Pinpoint the cell where the given text exists, returning its [X, Y] midpoint coordinate. 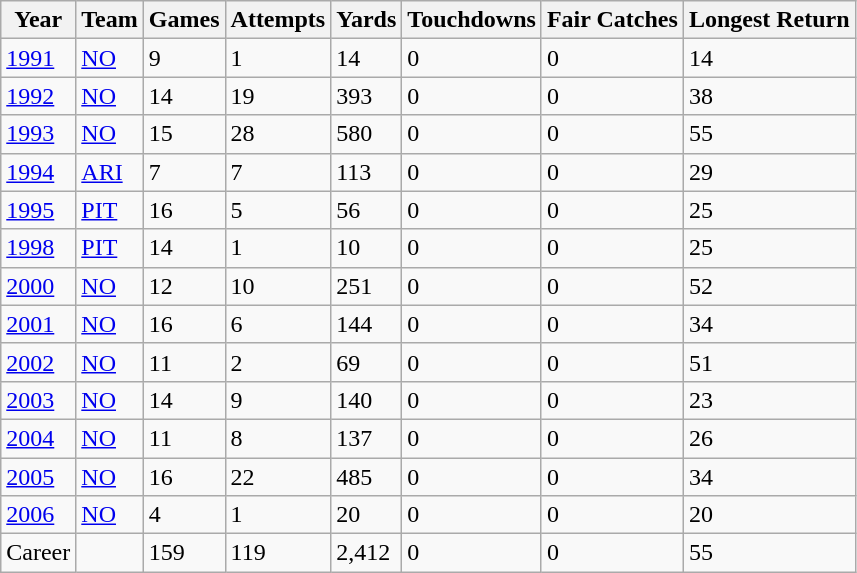
28 [278, 134]
119 [278, 553]
144 [366, 324]
2000 [38, 286]
485 [366, 477]
Yards [366, 20]
ARI [110, 172]
159 [184, 553]
2001 [38, 324]
Attempts [278, 20]
52 [769, 286]
6 [278, 324]
5 [278, 210]
Career [38, 553]
1992 [38, 96]
Longest Return [769, 20]
2003 [38, 400]
2,412 [366, 553]
1991 [38, 58]
393 [366, 96]
Fair Catches [612, 20]
Games [184, 20]
113 [366, 172]
23 [769, 400]
56 [366, 210]
2005 [38, 477]
19 [278, 96]
2006 [38, 515]
38 [769, 96]
251 [366, 286]
1993 [38, 134]
1995 [38, 210]
8 [278, 438]
Year [38, 20]
580 [366, 134]
2002 [38, 362]
29 [769, 172]
51 [769, 362]
Touchdowns [472, 20]
1994 [38, 172]
137 [366, 438]
1998 [38, 248]
140 [366, 400]
15 [184, 134]
2004 [38, 438]
4 [184, 515]
Team [110, 20]
26 [769, 438]
69 [366, 362]
12 [184, 286]
2 [278, 362]
22 [278, 477]
